Pinpoint the cell where the given text exists, returning its [x, y] midpoint coordinate. 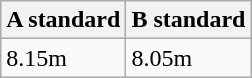
B standard [188, 20]
A standard [64, 20]
8.05m [188, 58]
8.15m [64, 58]
